From the cell containing the given text, extract its center point as [X, Y] coordinate. 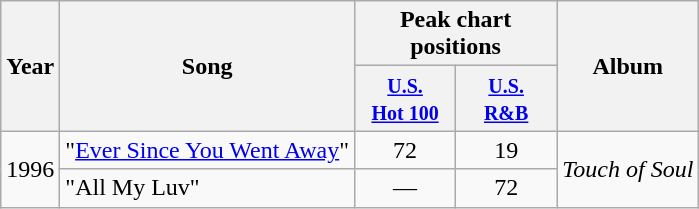
Year [30, 66]
U.S.Hot 100 [406, 98]
"All My Luv" [208, 188]
U.S.R&B [506, 98]
Album [628, 66]
— [406, 188]
Touch of Soul [628, 169]
Peak chart positions [456, 34]
"Ever Since You Went Away" [208, 150]
19 [506, 150]
1996 [30, 169]
Song [208, 66]
